Locate the cell with the specified text and output its [x, y] center coordinate. 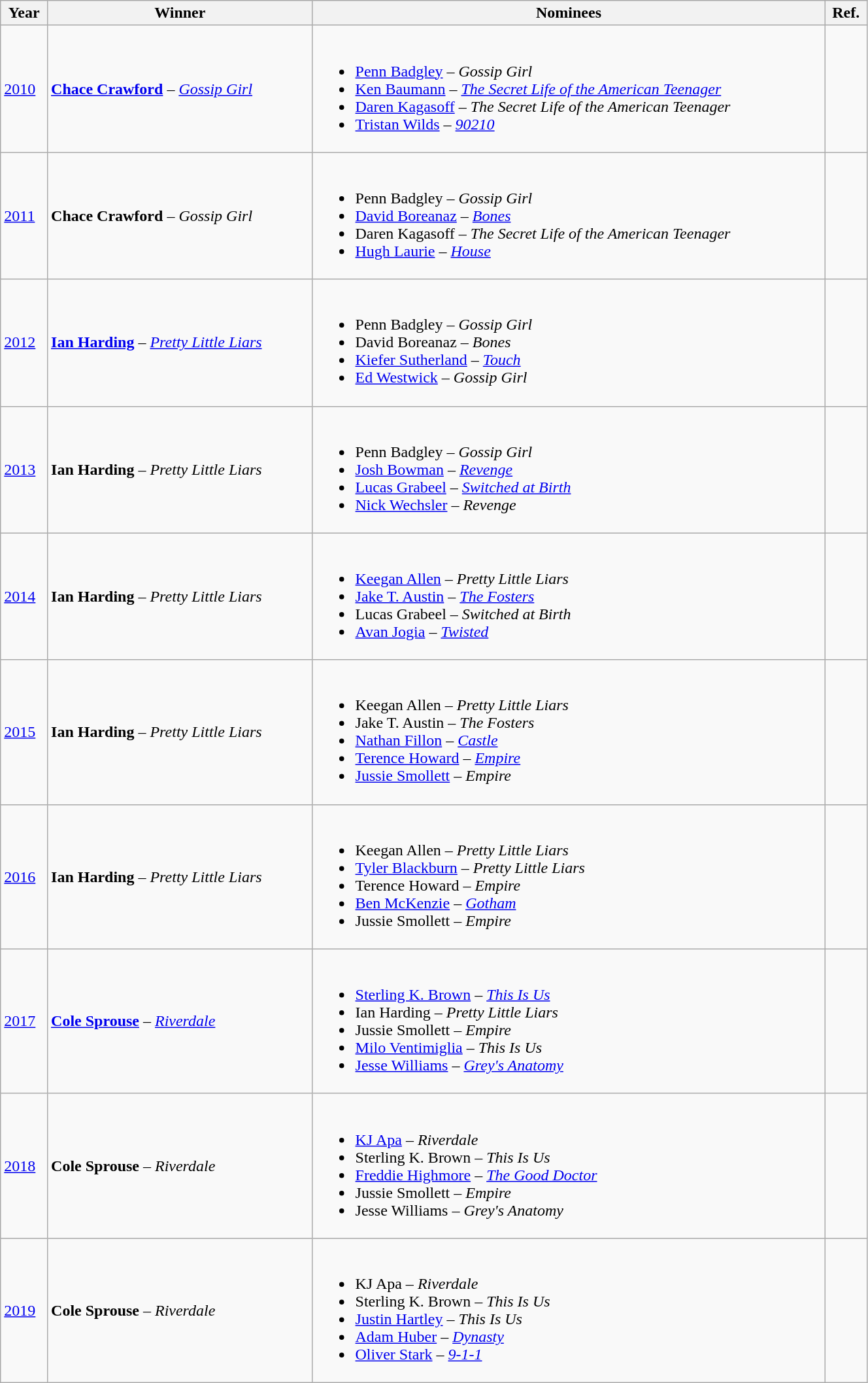
2019 [24, 1310]
Year [24, 13]
Penn Badgley – Gossip GirlDavid Boreanaz – BonesDaren Kagasoff – The Secret Life of the American TeenagerHugh Laurie – House [569, 216]
2018 [24, 1165]
Penn Badgley – Gossip GirlDavid Boreanaz – BonesKiefer Sutherland – TouchEd Westwick – Gossip Girl [569, 343]
2016 [24, 876]
Keegan Allen – Pretty Little LiarsTyler Blackburn – Pretty Little LiarsTerence Howard – EmpireBen McKenzie – GothamJussie Smollett – Empire [569, 876]
2012 [24, 343]
2013 [24, 470]
2015 [24, 732]
Nominees [569, 13]
Keegan Allen – Pretty Little LiarsJake T. Austin – The FostersNathan Fillon – CastleTerence Howard – EmpireJussie Smollett – Empire [569, 732]
Ref. [846, 13]
Penn Badgley – Gossip GirlJosh Bowman – RevengeLucas Grabeel – Switched at BirthNick Wechsler – Revenge [569, 470]
2010 [24, 89]
Winner [180, 13]
Sterling K. Brown – This Is UsIan Harding – Pretty Little LiarsJussie Smollett – EmpireMilo Ventimiglia – This Is UsJesse Williams – Grey's Anatomy [569, 1021]
KJ Apa – RiverdaleSterling K. Brown – This Is UsJustin Hartley – This Is UsAdam Huber – DynastyOliver Stark – 9-1-1 [569, 1310]
KJ Apa – RiverdaleSterling K. Brown – This Is UsFreddie Highmore – The Good DoctorJussie Smollett – EmpireJesse Williams – Grey's Anatomy [569, 1165]
2014 [24, 596]
2011 [24, 216]
Keegan Allen – Pretty Little LiarsJake T. Austin – The FostersLucas Grabeel – Switched at BirthAvan Jogia – Twisted [569, 596]
2017 [24, 1021]
